Find where the given text appears and provide that cell's center as (x, y) coordinate. 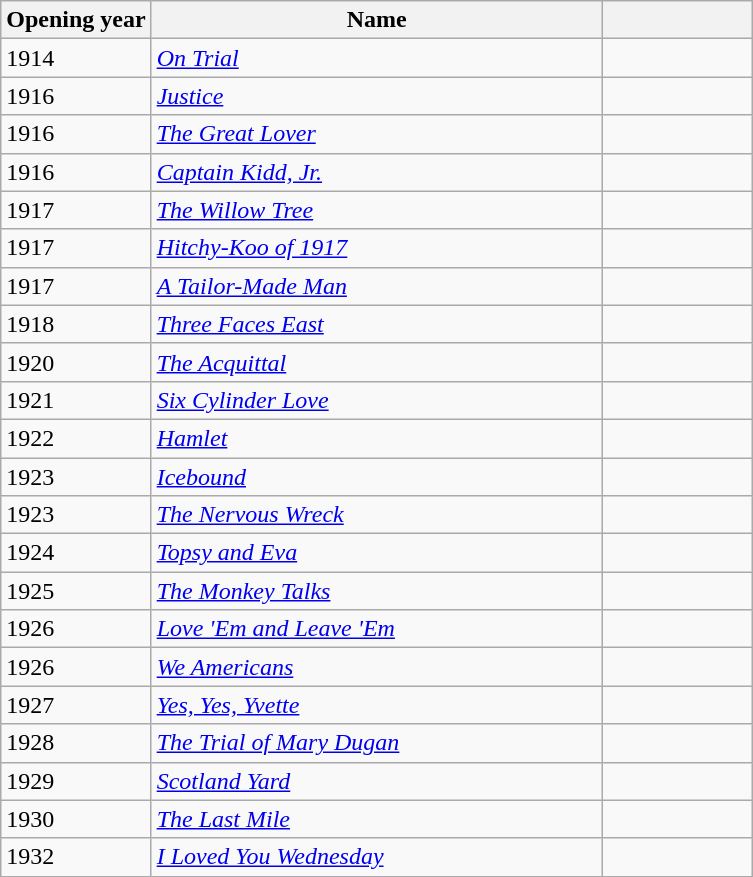
Name (376, 20)
1932 (76, 857)
The Monkey Talks (376, 591)
The Great Lover (376, 134)
1922 (76, 438)
Justice (376, 96)
1920 (76, 362)
1918 (76, 324)
The Nervous Wreck (376, 515)
Captain Kidd, Jr. (376, 172)
1927 (76, 705)
1914 (76, 58)
1924 (76, 553)
Hamlet (376, 438)
The Trial of Mary Dugan (376, 743)
1921 (76, 400)
Topsy and Eva (376, 553)
Love 'Em and Leave 'Em (376, 629)
1930 (76, 819)
The Acquittal (376, 362)
1928 (76, 743)
Opening year (76, 20)
1929 (76, 781)
We Americans (376, 667)
Icebound (376, 477)
The Last Mile (376, 819)
Six Cylinder Love (376, 400)
The Willow Tree (376, 210)
I Loved You Wednesday (376, 857)
1925 (76, 591)
On Trial (376, 58)
Scotland Yard (376, 781)
Three Faces East (376, 324)
Yes, Yes, Yvette (376, 705)
Hitchy-Koo of 1917 (376, 248)
A Tailor-Made Man (376, 286)
